Detect which cell encompasses the target text, then output its (X, Y) center coordinate. 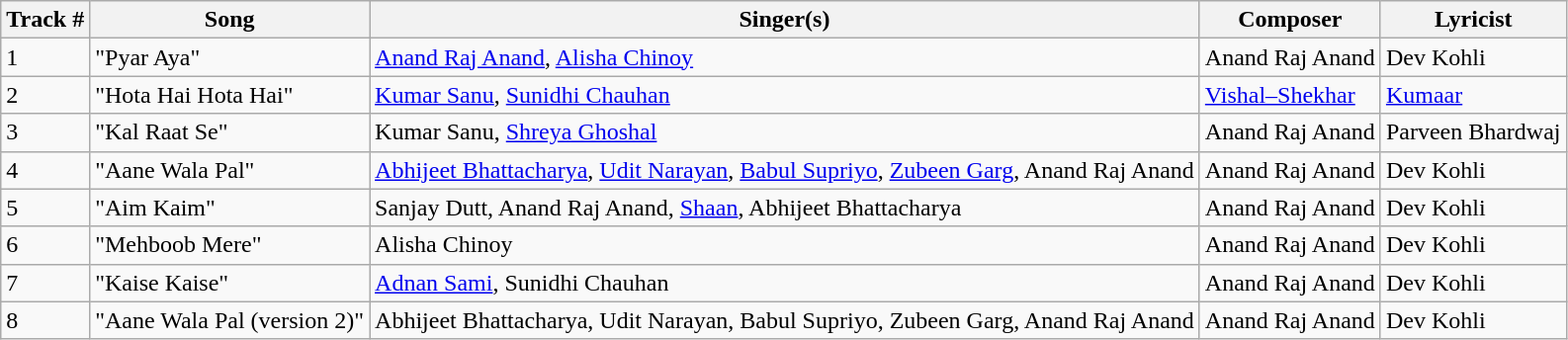
"Aane Wala Pal (version 2)" (229, 320)
Adnan Sami, Sunidhi Chauhan (785, 283)
"Kaise Kaise" (229, 283)
"Aim Kaim" (229, 208)
Alisha Chinoy (785, 245)
Parveen Bhardwaj (1473, 132)
5 (45, 208)
3 (45, 132)
Lyricist (1473, 20)
Composer (1289, 20)
"Aane Wala Pal" (229, 170)
"Hota Hai Hota Hai" (229, 95)
4 (45, 170)
"Pyar Aya" (229, 57)
1 (45, 57)
7 (45, 283)
8 (45, 320)
"Kal Raat Se" (229, 132)
Sanjay Dutt, Anand Raj Anand, Shaan, Abhijeet Bhattacharya (785, 208)
"Mehboob Mere" (229, 245)
Song (229, 20)
2 (45, 95)
Kumar Sanu, Shreya Ghoshal (785, 132)
Kumaar (1473, 95)
Track # (45, 20)
6 (45, 245)
Vishal–Shekhar (1289, 95)
Singer(s) (785, 20)
Kumar Sanu, Sunidhi Chauhan (785, 95)
Anand Raj Anand, Alisha Chinoy (785, 57)
